For the text-containing cell, return its midpoint in (X, Y) coordinate format. 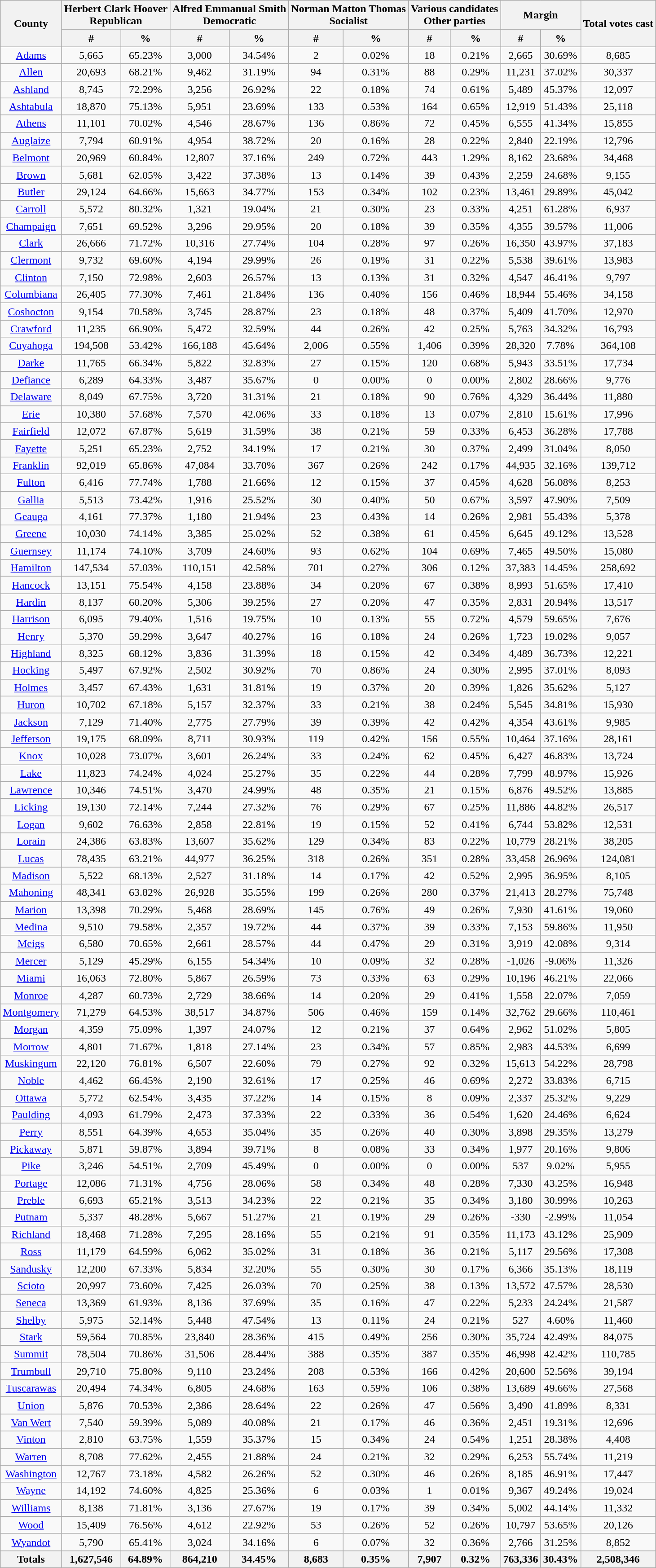
4,355 (521, 226)
22.81% (259, 824)
4,093 (91, 1115)
5,370 (91, 636)
71.67% (145, 1047)
5,522 (91, 876)
75.09% (145, 1029)
864,210 (200, 1559)
44.53% (560, 1047)
46,998 (521, 1354)
28.87% (259, 312)
64.39% (145, 1132)
5,089 (200, 1423)
12,696 (618, 1423)
64.53% (145, 1012)
5,572 (91, 209)
92,019 (91, 465)
2,190 (200, 1081)
77.37% (145, 517)
2,981 (521, 517)
21.84% (259, 295)
7,153 (521, 927)
280 (429, 893)
59.87% (145, 1149)
44,977 (200, 859)
4,582 (200, 1474)
13,279 (618, 1132)
Margin (541, 15)
18,119 (618, 1268)
8,137 (91, 602)
68.21% (145, 72)
11,235 (91, 329)
1,321 (200, 209)
3,435 (200, 1098)
24.24% (560, 1303)
55.43% (560, 517)
36.25% (259, 859)
54.22% (560, 1064)
13,689 (521, 1388)
153 (316, 192)
13,151 (91, 585)
2,357 (200, 927)
8,185 (521, 1474)
46.83% (560, 756)
6,155 (200, 961)
41.89% (560, 1405)
6,693 (91, 1200)
Jefferson (31, 739)
Herbert Clark HooverRepublican (116, 15)
28.16% (259, 1234)
13,369 (91, 1303)
351 (429, 859)
8,325 (91, 653)
306 (429, 568)
75,748 (618, 893)
Cuyahoga (31, 346)
8,708 (91, 1457)
26.03% (259, 1286)
23.24% (259, 1371)
45,042 (618, 192)
17,734 (618, 363)
64.59% (145, 1251)
35.13% (560, 1268)
Morrow (31, 1047)
10,196 (521, 978)
139,712 (618, 465)
25.02% (259, 534)
Various candidatesOther parties (454, 15)
Scioto (31, 1286)
2,858 (200, 824)
4,628 (521, 482)
11,173 (521, 1234)
16 (316, 636)
3,385 (200, 534)
64.33% (145, 380)
51.43% (560, 106)
32.61% (259, 1081)
Wayne (31, 1491)
53.82% (560, 824)
Belmont (31, 158)
16,948 (618, 1183)
12,796 (618, 141)
Alfred Emmanual Smith Democratic (229, 15)
8,331 (618, 1405)
10,797 (521, 1525)
59.39% (145, 1423)
5,545 (521, 705)
2,527 (200, 876)
18,468 (91, 1234)
28.21% (560, 841)
32.16% (560, 465)
9,985 (618, 722)
Preble (31, 1200)
21,587 (618, 1303)
65.86% (145, 465)
2,473 (200, 1115)
7,799 (521, 773)
8,093 (618, 670)
90 (429, 397)
84,075 (618, 1337)
Fayette (31, 448)
30.69% (560, 55)
0.62% (376, 551)
10,028 (91, 756)
41.34% (560, 123)
5,665 (91, 55)
4,954 (200, 141)
Clermont (31, 260)
51.65% (560, 585)
21.88% (259, 1457)
Adams (31, 55)
75.80% (145, 1371)
22,066 (618, 978)
Gallia (31, 500)
74.10% (145, 551)
2,508,346 (618, 1559)
43.25% (560, 1183)
31.59% (259, 431)
20.94% (560, 602)
54.34% (259, 961)
0.85% (475, 1047)
9,154 (91, 312)
388 (316, 1354)
0.49% (376, 1337)
Mahoning (31, 893)
8,136 (200, 1303)
74.14% (145, 534)
55.74% (560, 1457)
5,497 (91, 670)
Perry (31, 1132)
8,551 (91, 1132)
71.31% (145, 1183)
119 (316, 739)
19.02% (560, 636)
27.67% (259, 1508)
24.46% (560, 1115)
7.78% (560, 346)
164 (429, 106)
6,507 (200, 1064)
Ashtabula (31, 106)
34.32% (560, 329)
69.52% (145, 226)
9,602 (91, 824)
10,702 (91, 705)
Lucas (31, 859)
Pickaway (31, 1149)
19.75% (259, 619)
5,002 (521, 1508)
28.27% (560, 893)
0.61% (475, 89)
4,359 (91, 1029)
37.22% (259, 1098)
7,059 (618, 995)
39,194 (618, 1371)
62.54% (145, 1098)
26,517 (618, 807)
12,200 (91, 1268)
59,564 (91, 1337)
71.81% (145, 1508)
Athens (31, 123)
66.90% (145, 329)
76.56% (145, 1525)
3,256 (200, 89)
8,105 (618, 876)
63.75% (145, 1440)
Summit (31, 1354)
2,766 (521, 1542)
5,822 (200, 363)
41.70% (560, 312)
415 (316, 1337)
3,024 (200, 1542)
11,460 (618, 1320)
11,765 (91, 363)
4,161 (91, 517)
23.88% (259, 585)
21.94% (259, 517)
15,409 (91, 1525)
13,983 (618, 260)
23.69% (259, 106)
3,745 (200, 312)
26.26% (259, 1474)
22.19% (560, 141)
27.14% (259, 1047)
29.89% (560, 192)
73 (316, 978)
19,024 (618, 1491)
Morgan (31, 1029)
6,555 (521, 123)
51.02% (560, 1029)
31.19% (259, 72)
0.12% (475, 568)
32.59% (259, 329)
Hardin (31, 602)
5,129 (91, 961)
53 (316, 1525)
73.42% (145, 500)
17,308 (618, 1251)
Clark (31, 243)
42.08% (560, 944)
8,050 (618, 448)
51.27% (259, 1217)
Crawford (31, 329)
242 (429, 465)
4,329 (521, 397)
7,330 (521, 1183)
Pike (31, 1166)
26.96% (560, 859)
4,024 (200, 773)
1.29% (475, 158)
8,049 (91, 397)
61.79% (145, 1115)
26.24% (259, 756)
1,818 (200, 1047)
11,101 (91, 123)
34.19% (259, 448)
124,081 (618, 859)
0.59% (376, 1388)
5,876 (91, 1405)
7,465 (521, 551)
10,346 (91, 790)
29,124 (91, 192)
19,060 (618, 910)
57.68% (145, 414)
7,794 (91, 141)
24,386 (91, 841)
6,715 (618, 1081)
34.77% (259, 192)
8,993 (521, 585)
4,489 (521, 653)
21,413 (521, 893)
77.74% (145, 482)
443 (429, 158)
31.04% (560, 448)
5,337 (91, 1217)
22,120 (91, 1064)
57 (429, 1047)
Lawrence (31, 790)
Highland (31, 653)
8,685 (618, 55)
34,158 (618, 295)
13,398 (91, 910)
3,000 (200, 55)
Hocking (31, 670)
1,180 (200, 517)
Muskingum (31, 1064)
Huron (31, 705)
28,320 (521, 346)
Vinton (31, 1440)
4,579 (521, 619)
37.69% (259, 1303)
9,776 (618, 380)
12,531 (618, 824)
34.54% (259, 55)
1,627,546 (91, 1559)
48.97% (560, 773)
7,570 (200, 414)
12,767 (91, 1474)
0.65% (475, 106)
Richland (31, 1234)
11,332 (618, 1508)
19.72% (259, 927)
5,975 (91, 1320)
56.08% (560, 482)
42.06% (259, 414)
1,788 (200, 482)
28.69% (259, 910)
5,772 (91, 1098)
4,462 (91, 1081)
77.30% (145, 295)
Delaware (31, 397)
9,155 (618, 175)
29.95% (259, 226)
29.66% (560, 1012)
11,880 (618, 397)
Wyandot (31, 1542)
Darke (31, 363)
36.28% (560, 431)
3,296 (200, 226)
-9.06% (560, 961)
2,802 (521, 380)
26.57% (259, 277)
Miami (31, 978)
76.63% (145, 824)
93 (316, 551)
-330 (521, 1217)
5,251 (91, 448)
24.07% (259, 1029)
44,935 (521, 465)
21.66% (259, 482)
3,457 (91, 687)
15,613 (521, 1064)
Allen (31, 72)
2,775 (200, 722)
39.25% (259, 602)
61.28% (560, 209)
67.75% (145, 397)
7,244 (200, 807)
20,600 (521, 1371)
Greene (31, 534)
-1,026 (521, 961)
38.66% (259, 995)
Brown (31, 175)
110,785 (618, 1354)
49.66% (560, 1388)
59.65% (560, 619)
Jackson (31, 722)
34.23% (259, 1200)
60.91% (145, 141)
3,490 (521, 1405)
8,138 (91, 1508)
20,126 (618, 1525)
31,506 (200, 1354)
70.02% (145, 123)
19,130 (91, 807)
11,886 (521, 807)
110,151 (200, 568)
6,062 (200, 1251)
57.03% (145, 568)
133 (316, 106)
199 (316, 893)
4,547 (521, 277)
28.44% (259, 1354)
59.86% (560, 927)
13,461 (521, 192)
194,508 (91, 346)
4,354 (521, 722)
11,823 (91, 773)
53.65% (560, 1525)
6,427 (521, 756)
43.12% (560, 1234)
45.49% (259, 1166)
67.87% (145, 431)
2,729 (200, 995)
94 (316, 72)
65.21% (145, 1200)
16,793 (618, 329)
7,509 (618, 500)
49.12% (560, 534)
2,272 (521, 1081)
35.04% (259, 1132)
15,080 (618, 551)
2,502 (200, 670)
29.56% (560, 1251)
28,161 (618, 739)
70.29% (145, 910)
2,259 (521, 175)
32,762 (521, 1012)
9,314 (618, 944)
5,805 (618, 1029)
258,692 (618, 568)
20,494 (91, 1388)
13,607 (200, 841)
33.83% (560, 1081)
1,406 (429, 346)
5,157 (200, 705)
22.07% (560, 995)
69.60% (145, 260)
7,651 (91, 226)
5,409 (521, 312)
5,681 (91, 175)
44.14% (560, 1508)
2,840 (521, 141)
67.92% (145, 670)
29,710 (91, 1371)
9,510 (91, 927)
88 (429, 72)
37,183 (618, 243)
34.87% (259, 1012)
0.01% (475, 1491)
3,513 (200, 1200)
6,645 (521, 534)
7,295 (200, 1234)
68.12% (145, 653)
2,499 (521, 448)
46.41% (560, 277)
19.31% (560, 1423)
Licking (31, 807)
Erie (31, 414)
31.18% (259, 876)
Fulton (31, 482)
Lake (31, 773)
30.93% (259, 739)
71.72% (145, 243)
5,538 (521, 260)
-2.99% (560, 1217)
60.20% (145, 602)
63.83% (145, 841)
Sandusky (31, 1268)
36.44% (560, 397)
0.02% (376, 55)
364,108 (618, 346)
4,251 (521, 209)
68.13% (145, 876)
9,110 (200, 1371)
23.68% (560, 158)
76.81% (145, 1064)
5,619 (200, 431)
32.83% (259, 363)
31.25% (560, 1542)
8,683 (316, 1559)
10,464 (521, 739)
35.55% (259, 893)
5,306 (200, 602)
5,955 (618, 1166)
5,117 (521, 1251)
5,378 (618, 517)
9.02% (560, 1166)
11,219 (618, 1457)
72.80% (145, 978)
Tuscarawas (31, 1388)
6,580 (91, 944)
129 (316, 841)
70.86% (145, 1354)
9,797 (618, 277)
28.36% (259, 1337)
2,962 (521, 1029)
6,876 (521, 790)
20,969 (91, 158)
5,667 (200, 1217)
32.37% (259, 705)
64.66% (145, 192)
34,468 (618, 158)
27.74% (259, 243)
3,836 (200, 653)
5,790 (91, 1542)
7,461 (200, 295)
28.64% (259, 1405)
42.42% (560, 1354)
Shelby (31, 1320)
Madison (31, 876)
12,097 (618, 89)
58 (316, 1183)
13,572 (521, 1286)
Defiance (31, 380)
47.54% (259, 1320)
83 (429, 841)
3,720 (200, 397)
Hancock (31, 585)
5,233 (521, 1303)
68.09% (145, 739)
506 (316, 1012)
Putnam (31, 1217)
66.45% (145, 1081)
166 (429, 1371)
256 (429, 1337)
2,665 (521, 55)
5,943 (521, 363)
2 (316, 55)
1,723 (521, 636)
12,072 (91, 431)
6,366 (521, 1268)
3,597 (521, 500)
7,129 (91, 722)
8,852 (618, 1542)
Ashland (31, 89)
7,930 (521, 910)
8,162 (521, 158)
34.81% (560, 705)
10,779 (521, 841)
76 (316, 807)
70.85% (145, 1337)
6,095 (91, 619)
Seneca (31, 1303)
6,744 (521, 824)
20,693 (91, 72)
60.73% (145, 995)
20.16% (560, 1149)
9,057 (618, 636)
7,540 (91, 1423)
8,745 (91, 89)
72.14% (145, 807)
53.42% (145, 346)
37.33% (259, 1115)
40.27% (259, 636)
49.52% (560, 790)
63 (429, 978)
26 (316, 260)
22.92% (259, 1525)
45.64% (259, 346)
Geauga (31, 517)
49.50% (560, 551)
35.37% (259, 1440)
Columbiana (31, 295)
Trumbull (31, 1371)
17,788 (618, 431)
35.67% (259, 380)
45.37% (560, 89)
77.62% (145, 1457)
15,930 (618, 705)
17,410 (618, 585)
10,316 (200, 243)
1,916 (200, 500)
30.43% (560, 1559)
34.16% (259, 1542)
9,462 (200, 72)
5,834 (200, 1268)
37,383 (521, 568)
5,763 (521, 329)
387 (429, 1354)
19,175 (91, 739)
80.32% (145, 209)
91 (429, 1234)
28,530 (618, 1286)
24.60% (259, 551)
Mercer (31, 961)
Meigs (31, 944)
110,461 (618, 1012)
28,798 (618, 1064)
Union (31, 1405)
78,504 (91, 1354)
74.60% (145, 1491)
74.24% (145, 773)
18,944 (521, 295)
25.27% (259, 773)
45.29% (145, 961)
43.61% (560, 722)
0.03% (376, 1491)
55.46% (560, 295)
11,054 (618, 1217)
318 (316, 859)
4,158 (200, 585)
1,977 (521, 1149)
73.07% (145, 756)
Fairfield (31, 431)
Auglaize (31, 141)
72 (429, 123)
0.67% (475, 500)
92 (429, 1064)
13,724 (618, 756)
25,118 (618, 106)
4,287 (91, 995)
70.53% (145, 1405)
0.11% (376, 1320)
47.90% (560, 500)
46.21% (560, 978)
12,221 (618, 653)
35,724 (521, 1337)
Van Wert (31, 1423)
208 (316, 1371)
47.57% (560, 1286)
59 (429, 431)
79 (316, 1064)
72.29% (145, 89)
27.32% (259, 807)
6,253 (521, 1457)
0.68% (475, 363)
34 (316, 585)
Medina (31, 927)
166,188 (200, 346)
2,661 (200, 944)
5,489 (521, 89)
5,468 (200, 910)
0.47% (376, 944)
71.28% (145, 1234)
3,898 (521, 1132)
5,951 (200, 106)
16,063 (91, 978)
60.84% (145, 158)
74.34% (145, 1388)
34.45% (259, 1559)
4,408 (618, 1440)
6,416 (91, 482)
10,030 (91, 534)
31.81% (259, 687)
10,380 (91, 414)
9,806 (618, 1149)
6,453 (521, 431)
47,084 (200, 465)
28.06% (259, 1183)
67.18% (145, 705)
4.60% (560, 1320)
15.61% (560, 414)
15 (316, 1440)
11,006 (618, 226)
Montgomery (31, 1012)
25.36% (259, 1491)
6,624 (618, 1115)
3,246 (91, 1166)
25,909 (618, 1234)
28 (429, 141)
73.18% (145, 1474)
18,870 (91, 106)
147,534 (91, 568)
Ross (31, 1251)
3,487 (200, 380)
701 (316, 568)
17,447 (618, 1474)
26.92% (259, 89)
26,928 (200, 893)
72.98% (145, 277)
5,472 (200, 329)
38.72% (259, 141)
38,205 (618, 841)
39.71% (259, 1149)
52.56% (560, 1371)
35.02% (259, 1251)
4,653 (200, 1132)
9,367 (521, 1491)
6,699 (618, 1047)
2,455 (200, 1457)
20,997 (91, 1286)
26,405 (91, 295)
2,709 (200, 1166)
4,825 (200, 1491)
Champaign (31, 226)
2,831 (521, 602)
33.70% (259, 465)
28.57% (259, 944)
75.13% (145, 106)
9,732 (91, 260)
249 (316, 158)
120 (429, 363)
62 (429, 756)
367 (316, 465)
52.14% (145, 1320)
79.40% (145, 619)
28.38% (560, 1440)
2,752 (200, 448)
1,631 (200, 687)
Portage (31, 1183)
4,756 (200, 1183)
37.01% (560, 670)
13,528 (618, 534)
0.23% (475, 192)
11,950 (618, 927)
1,251 (521, 1440)
7,907 (429, 1559)
6,805 (200, 1388)
Clinton (31, 277)
County (31, 23)
7,150 (91, 277)
30,337 (618, 72)
74 (429, 89)
1,516 (200, 619)
29.35% (560, 1132)
5,448 (200, 1320)
26.59% (259, 978)
27,568 (618, 1388)
28.66% (560, 380)
30.92% (259, 670)
15,855 (618, 123)
Stark (31, 1337)
40 (429, 1132)
11,326 (618, 961)
0.52% (475, 876)
3,919 (521, 944)
Marion (31, 910)
33.51% (560, 363)
49.24% (560, 1491)
30.99% (560, 1200)
2,451 (521, 1423)
2,006 (316, 346)
Noble (31, 1081)
3,709 (200, 551)
54.51% (145, 1166)
5,867 (200, 978)
3,136 (200, 1508)
44.82% (560, 807)
145 (316, 910)
0.64% (475, 1029)
16,350 (521, 243)
26,666 (91, 243)
2,603 (200, 277)
1,397 (200, 1029)
1,559 (200, 1440)
63.21% (145, 859)
61 (429, 534)
64.89% (145, 1559)
31.31% (259, 397)
14,192 (91, 1491)
4,546 (200, 123)
Williams (31, 1508)
2,983 (521, 1047)
28.67% (259, 123)
22.60% (259, 1064)
37.38% (259, 175)
4,194 (200, 260)
Lorain (31, 841)
Guernsey (31, 551)
8,253 (618, 482)
Total votes cast (618, 23)
9,229 (618, 1098)
31.39% (259, 653)
537 (521, 1166)
97 (429, 243)
12,919 (521, 106)
4,612 (200, 1525)
5,127 (618, 687)
12,970 (618, 312)
48,341 (91, 893)
7,676 (618, 619)
4,801 (91, 1047)
43.97% (560, 243)
62.05% (145, 175)
159 (429, 1012)
42.58% (259, 568)
Harrison (31, 619)
79.58% (145, 927)
7,425 (200, 1286)
67.33% (145, 1268)
0.56% (475, 1405)
Paulding (31, 1115)
Logan (31, 824)
106 (429, 1388)
3,894 (200, 1149)
38,517 (200, 1012)
29.99% (259, 260)
78,435 (91, 859)
13,517 (618, 602)
39.61% (560, 260)
2,386 (200, 1405)
Washington (31, 1474)
1,558 (521, 995)
27.79% (259, 722)
65.41% (145, 1542)
Hamilton (31, 568)
33,458 (521, 859)
63.82% (145, 893)
19.04% (259, 209)
11,179 (91, 1251)
73.60% (145, 1286)
Monroe (31, 995)
763,336 (521, 1559)
12,807 (200, 158)
Coshocton (31, 312)
15,926 (618, 773)
42.49% (560, 1337)
163 (316, 1388)
1,620 (521, 1115)
50 (429, 500)
5,513 (91, 500)
8,711 (200, 739)
61.93% (145, 1303)
Ottawa (31, 1098)
12,086 (91, 1183)
Henry (31, 636)
41.61% (560, 910)
1,826 (521, 687)
1 (429, 1491)
11,174 (91, 551)
70.65% (145, 944)
37.02% (560, 72)
Butler (31, 192)
2,337 (521, 1098)
11,231 (521, 72)
36.95% (560, 876)
23,840 (200, 1337)
49 (429, 910)
46.91% (560, 1474)
Franklin (31, 465)
70.58% (145, 312)
Holmes (31, 687)
3,422 (200, 175)
66.34% (145, 363)
3,180 (521, 1200)
3,470 (200, 790)
13,885 (618, 790)
36.73% (560, 653)
Knox (31, 756)
25.52% (259, 500)
59.29% (145, 636)
75.54% (145, 585)
74.51% (145, 790)
25.32% (560, 1098)
Carroll (31, 209)
32.20% (259, 1268)
14.45% (560, 568)
Norman Matton ThomasSocialist (348, 15)
6,289 (91, 380)
0.08% (376, 1149)
527 (521, 1320)
Totals (31, 1559)
39.57% (560, 226)
3,601 (200, 756)
Wood (31, 1525)
10,263 (618, 1200)
15,663 (200, 192)
67.43% (145, 687)
24.99% (259, 790)
40.08% (259, 1423)
5,871 (91, 1149)
3,647 (200, 636)
6,937 (618, 209)
71.40% (145, 722)
48.28% (145, 1217)
17,996 (618, 414)
71,279 (91, 1012)
Warren (31, 1457)
102 (429, 192)
